Determine the [x, y] coordinate at the center of the cell enclosing the given text.  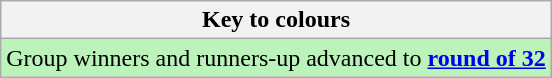
Group winners and runners-up advanced to round of 32 [276, 58]
Key to colours [276, 20]
